Capture the cell that displays the provided text and extract its [X, Y] central coordinate. 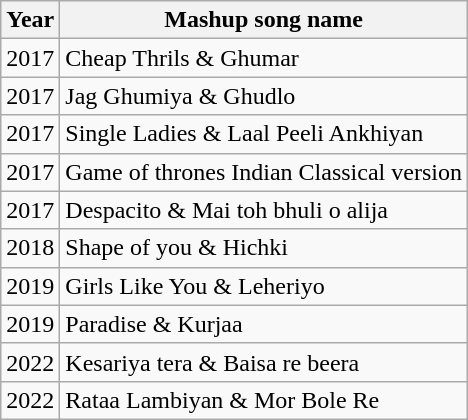
Single Ladies & Laal Peeli Ankhiyan [264, 134]
2018 [30, 248]
Cheap Thrils & Ghumar [264, 58]
Kesariya tera & Baisa re beera [264, 362]
Rataa Lambiyan & Mor Bole Re [264, 400]
Girls Like You & Leheriyo [264, 286]
Despacito & Mai toh bhuli o alija [264, 210]
Jag Ghumiya & Ghudlo [264, 96]
Game of thrones Indian Classical version [264, 172]
Mashup song name [264, 20]
Year [30, 20]
Paradise & Kurjaa [264, 324]
Shape of you & Hichki [264, 248]
